Search for the cell housing the specified text and yield its [x, y] center coordinate. 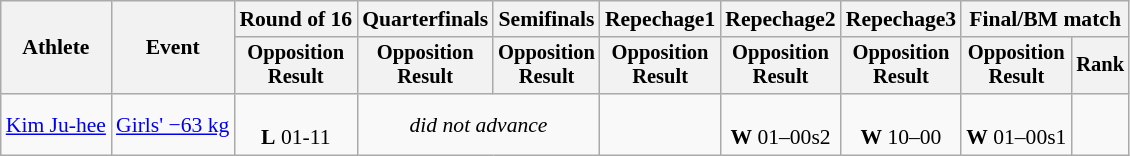
did not advance [478, 124]
L 01-11 [296, 124]
Round of 16 [296, 19]
Final/BM match [1045, 19]
Kim Ju-hee [56, 124]
Semifinals [546, 19]
Repechage3 [901, 19]
W 01–00s1 [1016, 124]
Quarterfinals [425, 19]
W 01–00s2 [780, 124]
Event [172, 48]
Athlete [56, 48]
Rank [1100, 66]
Repechage1 [660, 19]
Repechage2 [780, 19]
W 10–00 [901, 124]
Girls' −63 kg [172, 124]
